Identify which cell holds the provided text, then report its [X, Y] central coordinate. 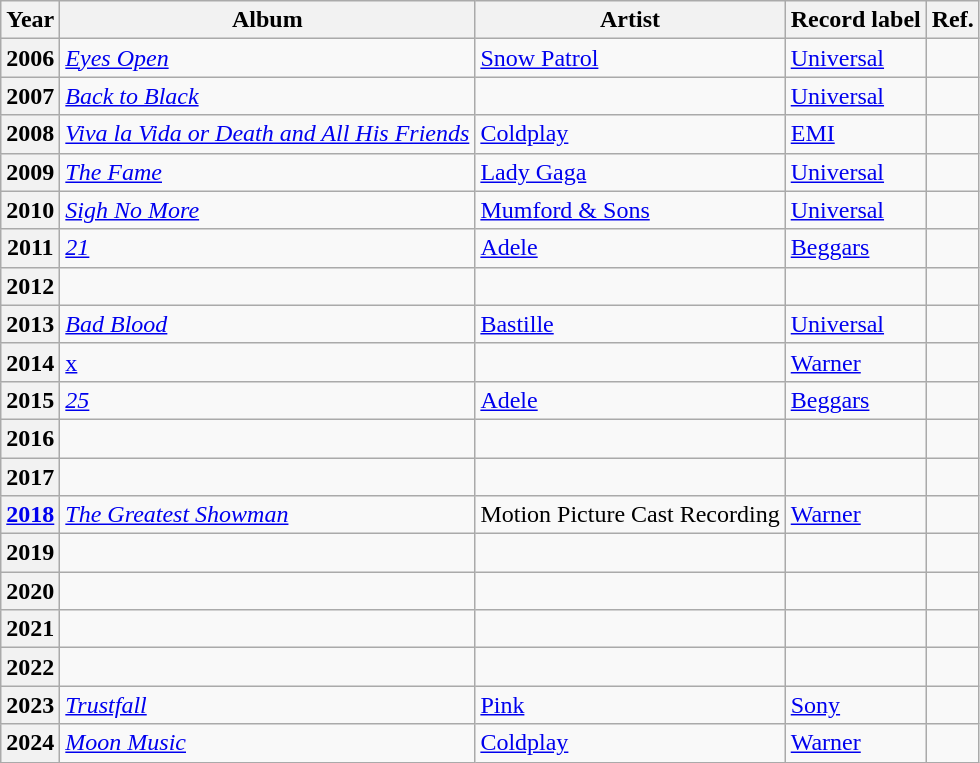
Album [268, 20]
Sigh No More [268, 210]
Lady Gaga [630, 172]
Ref. [952, 20]
2024 [30, 743]
2020 [30, 591]
25 [268, 400]
Viva la Vida or Death and All His Friends [268, 134]
2018 [30, 515]
2023 [30, 705]
x [268, 362]
2007 [30, 96]
Pink [630, 705]
Record label [856, 20]
Eyes Open [268, 58]
2022 [30, 667]
Year [30, 20]
2013 [30, 324]
Mumford & Sons [630, 210]
The Fame [268, 172]
Trustfall [268, 705]
21 [268, 248]
2015 [30, 400]
Artist [630, 20]
2009 [30, 172]
EMI [856, 134]
2016 [30, 438]
2010 [30, 210]
2019 [30, 553]
Bastille [630, 324]
Snow Patrol [630, 58]
2012 [30, 286]
2006 [30, 58]
Moon Music [268, 743]
Sony [856, 705]
The Greatest Showman [268, 515]
2017 [30, 477]
Bad Blood [268, 324]
2014 [30, 362]
Back to Black [268, 96]
Motion Picture Cast Recording [630, 515]
2011 [30, 248]
2021 [30, 629]
2008 [30, 134]
